Return (X, Y) of the center of cell containing provided text 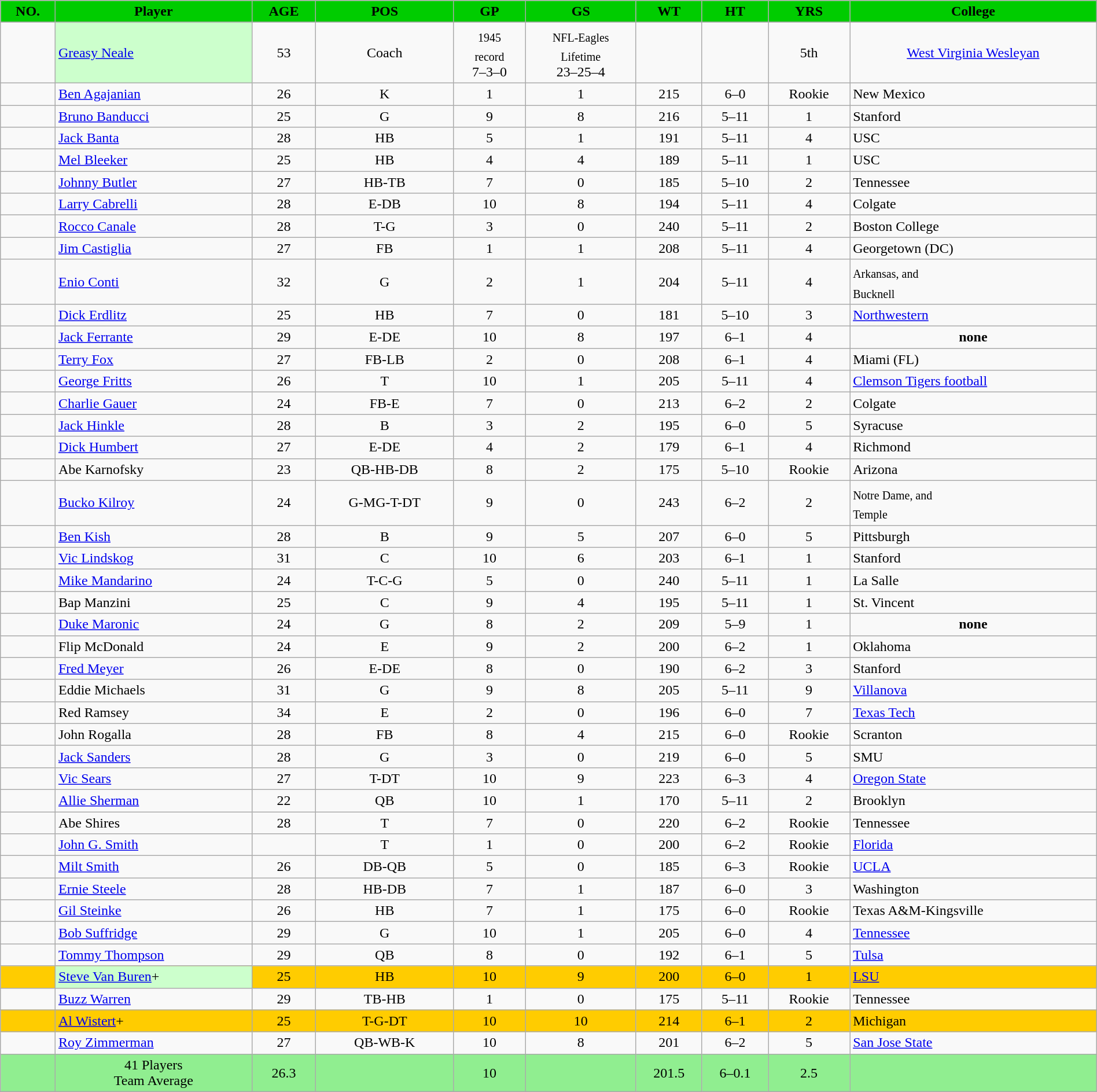
Player (153, 12)
Roy Zimmerman (153, 1043)
T-G (385, 226)
Abe Karnofsky (153, 469)
Milt Smith (153, 867)
Johnny Butler (153, 182)
GP (489, 12)
Steve Van Buren+ (153, 977)
216 (669, 116)
Vic Sears (153, 778)
TB-HB (385, 999)
Allie Sherman (153, 800)
YRS (809, 12)
Texas Tech (973, 712)
Florida (973, 845)
Boston College (973, 226)
181 (669, 315)
UCLA (973, 867)
187 (669, 889)
HB-TB (385, 182)
Arkansas, andBucknell (973, 282)
41 Players Team Average (153, 1073)
194 (669, 204)
QB-HB-DB (385, 469)
Mike Mandarino (153, 580)
SMU (973, 756)
G-MG-T-DT (385, 503)
23 (284, 469)
West Virginia Wesleyan (973, 53)
Georgetown (DC) (973, 248)
San Jose State (973, 1043)
Abe Shires (153, 822)
192 (669, 955)
Brooklyn (973, 800)
POS (385, 12)
32 (284, 282)
Jack Sanders (153, 756)
Oregon State (973, 778)
NFL-Eagles Lifetime23–25–4 (581, 53)
John Rogalla (153, 734)
220 (669, 822)
Michigan (973, 1021)
T-C-G (385, 580)
Eddie Michaels (153, 690)
209 (669, 624)
Ben Kish (153, 536)
Vic Lindskog (153, 558)
Tulsa (973, 955)
Villanova (973, 690)
6–0.1 (735, 1073)
Bap Manzini (153, 602)
Texas A&M-Kingsville (973, 911)
Jack Banta (153, 138)
Oklahoma (973, 646)
243 (669, 503)
Washington (973, 889)
Mel Bleeker (153, 160)
2.5 (809, 1073)
Terry Fox (153, 359)
201.5 (669, 1073)
Buzz Warren (153, 999)
Bruno Banducci (153, 116)
Larry Cabrelli (153, 204)
213 (669, 403)
AGE (284, 12)
DB-QB (385, 867)
Enio Conti (153, 282)
K (385, 94)
NO. (28, 12)
Ben Agajanian (153, 94)
Al Wistert+ (153, 1021)
219 (669, 756)
5–9 (735, 624)
203 (669, 558)
Coach (385, 53)
Bucko Kilroy (153, 503)
FB-E (385, 403)
Syracuse (973, 425)
6 (581, 558)
Jim Castiglia (153, 248)
Gil Steinke (153, 911)
HT (735, 12)
George Fritts (153, 381)
223 (669, 778)
Arizona (973, 469)
34 (284, 712)
LSU (973, 977)
190 (669, 668)
FB-LB (385, 359)
La Salle (973, 580)
GS (581, 12)
Red Ramsey (153, 712)
189 (669, 160)
53 (284, 53)
Clemson Tigers football (973, 381)
5th (809, 53)
179 (669, 447)
214 (669, 1021)
Tommy Thompson (153, 955)
E-DB (385, 204)
Greasy Neale (153, 53)
Charlie Gauer (153, 403)
New Mexico (973, 94)
26.3 (284, 1073)
Miami (FL) (973, 359)
201 (669, 1043)
Richmond (973, 447)
Flip McDonald (153, 646)
Bob Suffridge (153, 933)
Dick Humbert (153, 447)
1945 record7–3–0 (489, 53)
170 (669, 800)
Pittsburgh (973, 536)
College (973, 12)
WT (669, 12)
Ernie Steele (153, 889)
QB-WB-K (385, 1043)
196 (669, 712)
T-G-DT (385, 1021)
St. Vincent (973, 602)
Scranton (973, 734)
197 (669, 337)
Notre Dame, and Temple (973, 503)
Dick Erdlitz (153, 315)
Rocco Canale (153, 226)
207 (669, 536)
T-DT (385, 778)
Jack Hinkle (153, 425)
204 (669, 282)
John G. Smith (153, 845)
Jack Ferrante (153, 337)
Fred Meyer (153, 668)
22 (284, 800)
Northwestern (973, 315)
HB-DB (385, 889)
191 (669, 138)
Duke Maronic (153, 624)
